Identify which cell holds the provided text, then report its (X, Y) central coordinate. 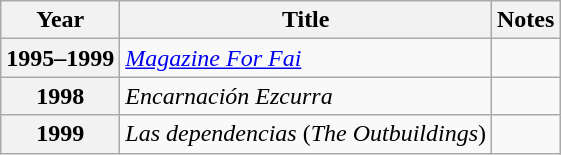
Notes (526, 20)
1999 (60, 134)
Title (306, 20)
1998 (60, 96)
Encarnación Ezcurra (306, 96)
Year (60, 20)
Las dependencias (The Outbuildings) (306, 134)
Magazine For Fai (306, 58)
1995–1999 (60, 58)
